From the cell containing the given text, extract its center point as [X, Y] coordinate. 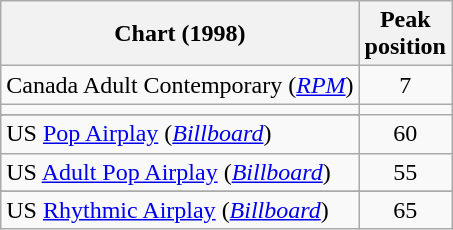
Chart (1998) [180, 34]
55 [405, 172]
Peakposition [405, 34]
Canada Adult Contemporary (RPM) [180, 85]
US Pop Airplay (Billboard) [180, 134]
65 [405, 210]
7 [405, 85]
US Adult Pop Airplay (Billboard) [180, 172]
60 [405, 134]
US Rhythmic Airplay (Billboard) [180, 210]
